Find where the given text appears and provide that cell's center as (x, y) coordinate. 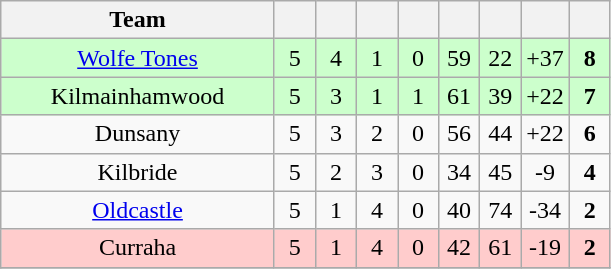
40 (460, 210)
Kilbride (138, 172)
Kilmainhamwood (138, 96)
22 (500, 58)
8 (590, 58)
Oldcastle (138, 210)
42 (460, 248)
6 (590, 134)
Team (138, 20)
44 (500, 134)
56 (460, 134)
Dunsany (138, 134)
+37 (546, 58)
Curraha (138, 248)
39 (500, 96)
-9 (546, 172)
74 (500, 210)
45 (500, 172)
Wolfe Tones (138, 58)
7 (590, 96)
-19 (546, 248)
34 (460, 172)
-34 (546, 210)
59 (460, 58)
